Return the [x, y] coordinate for the center point of the cell that contains the specified text.  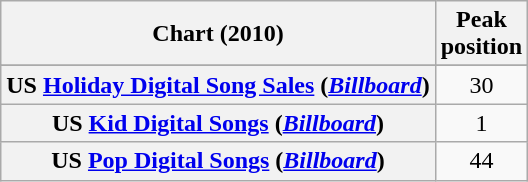
US Pop Digital Songs (Billboard) [218, 161]
44 [481, 161]
30 [481, 85]
US Holiday Digital Song Sales (Billboard) [218, 85]
1 [481, 123]
Peakposition [481, 34]
US Kid Digital Songs (Billboard) [218, 123]
Chart (2010) [218, 34]
